Return (X, Y) of the center of cell containing provided text 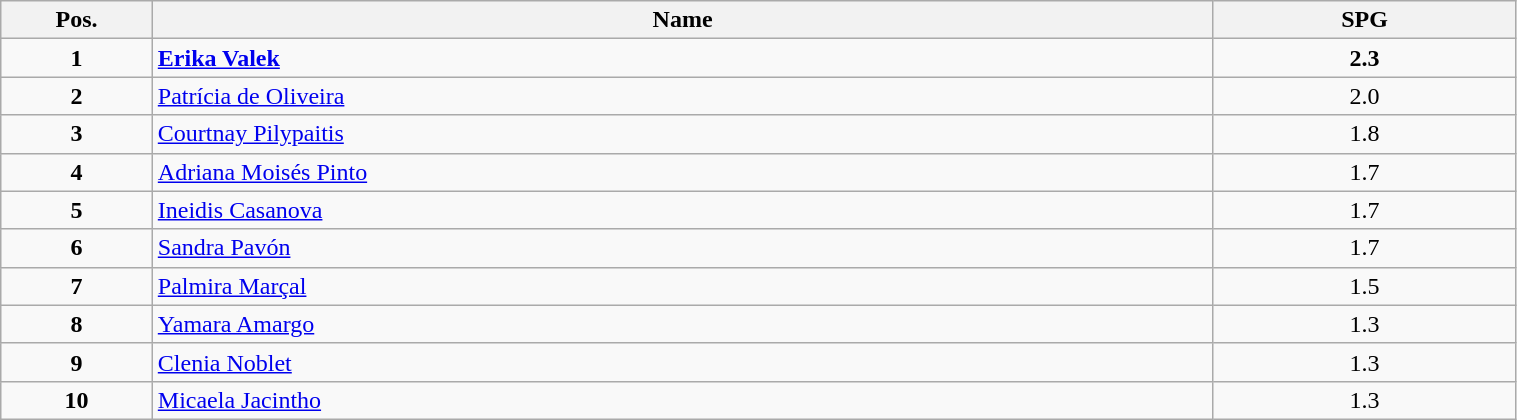
Adriana Moisés Pinto (682, 172)
9 (77, 362)
8 (77, 324)
Pos. (77, 20)
6 (77, 248)
SPG (1364, 20)
7 (77, 286)
4 (77, 172)
3 (77, 134)
2.0 (1364, 96)
1.8 (1364, 134)
Yamara Amargo (682, 324)
Ineidis Casanova (682, 210)
1 (77, 58)
Erika Valek (682, 58)
Clenia Noblet (682, 362)
Micaela Jacintho (682, 400)
Courtnay Pilypaitis (682, 134)
1.5 (1364, 286)
Name (682, 20)
Patrícia de Oliveira (682, 96)
Palmira Marçal (682, 286)
Sandra Pavón (682, 248)
2 (77, 96)
2.3 (1364, 58)
5 (77, 210)
10 (77, 400)
